Locate the cell with the specified text and output its [X, Y] center coordinate. 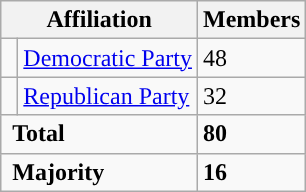
Members [251, 20]
80 [251, 134]
Democratic Party [108, 58]
Total [100, 134]
Republican Party [108, 96]
16 [251, 172]
Majority [100, 172]
Affiliation [100, 20]
48 [251, 58]
32 [251, 96]
